Output the (x, y) coordinate of the center of the cell containing the given text.  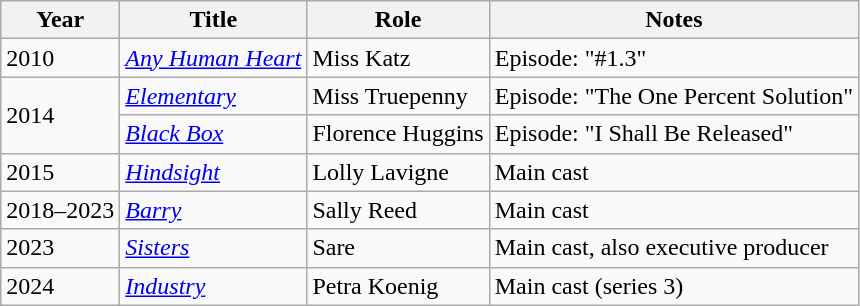
Any Human Heart (214, 58)
Barry (214, 210)
Florence Huggins (398, 134)
2018–2023 (60, 210)
Sally Reed (398, 210)
Episode: "I Shall Be Released" (674, 134)
2015 (60, 172)
Industry (214, 286)
Title (214, 20)
Lolly Lavigne (398, 172)
Year (60, 20)
Miss Katz (398, 58)
2010 (60, 58)
2024 (60, 286)
Black Box (214, 134)
Sisters (214, 248)
Hindsight (214, 172)
Petra Koenig (398, 286)
Episode: "#1.3" (674, 58)
Main cast, also executive producer (674, 248)
Elementary (214, 96)
Role (398, 20)
Episode: "The One Percent Solution" (674, 96)
2023 (60, 248)
Miss Truepenny (398, 96)
2014 (60, 115)
Main cast (series 3) (674, 286)
Notes (674, 20)
Sare (398, 248)
